Locate the cell with the specified text and output its [x, y] center coordinate. 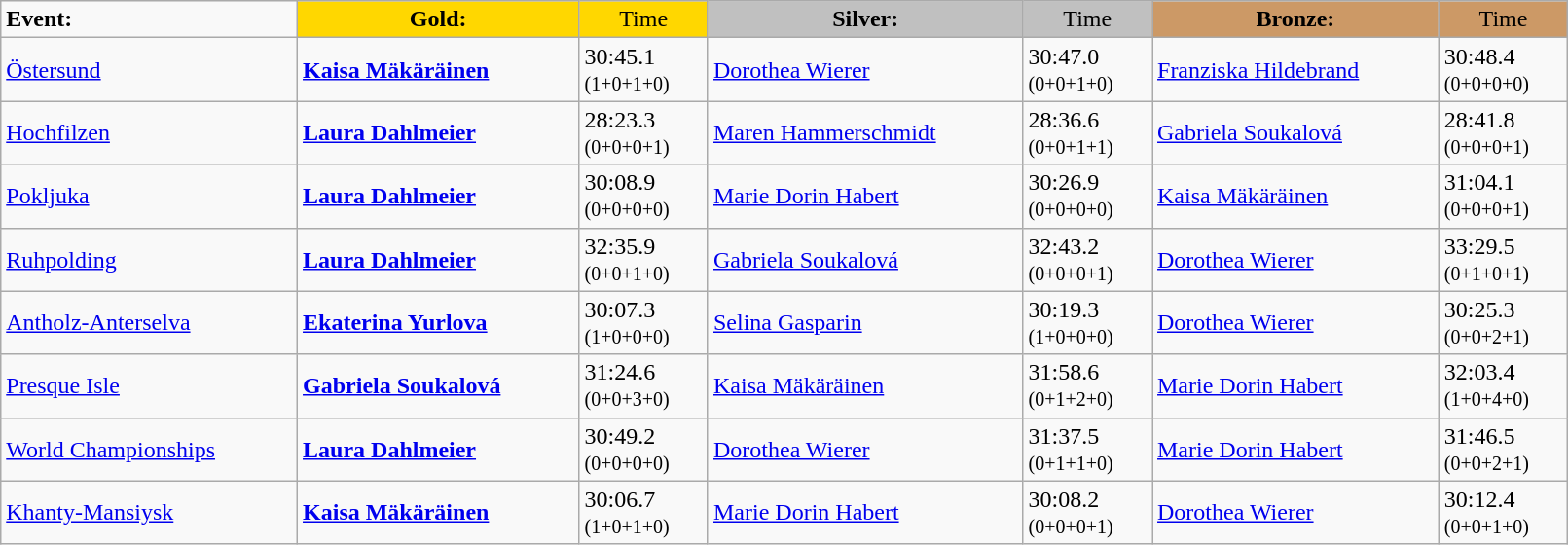
31:37.5(0+1+1+0) [1088, 450]
Gold: [438, 19]
Selina Gasparin [864, 323]
Presque Isle [150, 385]
30:49.2(0+0+0+0) [644, 450]
30:26.9(0+0+0+0) [1088, 197]
Maren Hammerschmidt [864, 132]
30:06.7(1+0+1+0) [644, 512]
Östersund [150, 70]
Hochfilzen [150, 132]
Ekaterina Yurlova [438, 323]
30:08.2(0+0+0+1) [1088, 512]
Bronze: [1296, 19]
Franziska Hildebrand [1296, 70]
31:58.6(0+1+2+0) [1088, 385]
32:35.9(0+0+1+0) [644, 259]
Antholz-Anterselva [150, 323]
Ruhpolding [150, 259]
30:12.4(0+0+1+0) [1503, 512]
30:48.4(0+0+0+0) [1503, 70]
30:47.0(0+0+1+0) [1088, 70]
30:45.1(1+0+1+0) [644, 70]
Khanty-Mansiysk [150, 512]
31:04.1(0+0+0+1) [1503, 197]
30:19.3(1+0+0+0) [1088, 323]
32:43.2(0+0+0+1) [1088, 259]
Pokljuka [150, 197]
31:24.6(0+0+3+0) [644, 385]
32:03.4(1+0+4+0) [1503, 385]
30:25.3(0+0+2+1) [1503, 323]
28:23.3(0+0+0+1) [644, 132]
28:41.8(0+0+0+1) [1503, 132]
30:07.3(1+0+0+0) [644, 323]
Silver: [864, 19]
28:36.6(0+0+1+1) [1088, 132]
30:08.9(0+0+0+0) [644, 197]
31:46.5(0+0+2+1) [1503, 450]
33:29.5(0+1+0+1) [1503, 259]
World Championships [150, 450]
Event: [150, 19]
